From the cell containing the given text, extract its center point as (X, Y) coordinate. 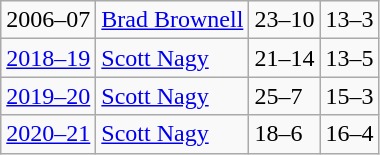
2018–19 (48, 58)
13–3 (350, 20)
15–3 (350, 96)
21–14 (284, 58)
23–10 (284, 20)
13–5 (350, 58)
25–7 (284, 96)
Brad Brownell (172, 20)
18–6 (284, 134)
16–4 (350, 134)
2019–20 (48, 96)
2006–07 (48, 20)
2020–21 (48, 134)
